From the cell containing the given text, extract its center point as [X, Y] coordinate. 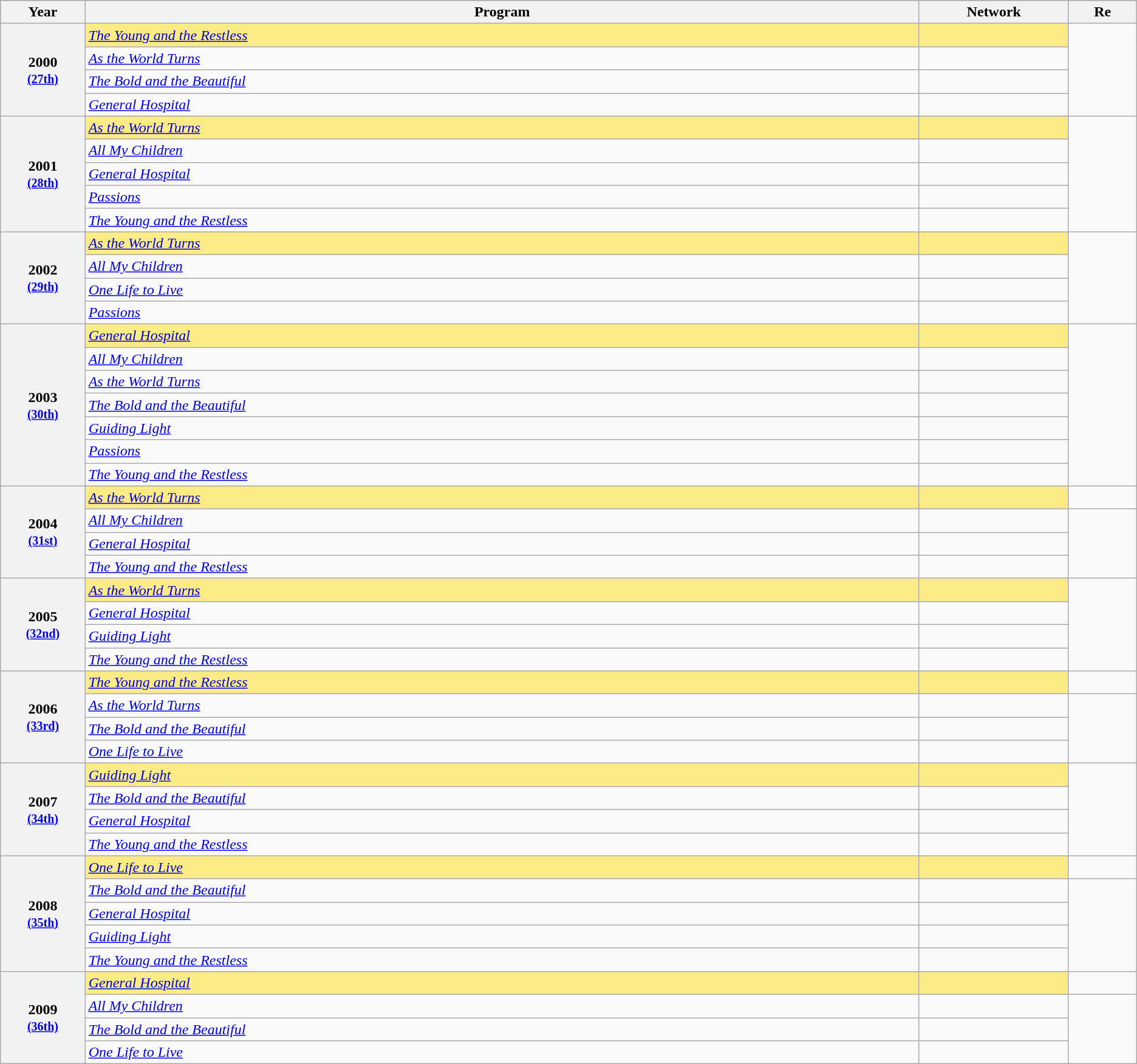
2009 (36th) [43, 1017]
2008 (35th) [43, 913]
Program [502, 12]
2002 (29th) [43, 278]
2003 (30th) [43, 405]
Network [994, 12]
2001 (28th) [43, 174]
2005 (32nd) [43, 624]
2006 (33rd) [43, 717]
2007 (34th) [43, 810]
2000 (27th) [43, 70]
2004 (31st) [43, 532]
Year [43, 12]
Re [1102, 12]
